Identify which cell holds the provided text, then report its [x, y] central coordinate. 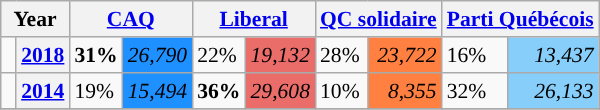
15,494 [158, 91]
2014 [42, 91]
36% [218, 91]
Parti Québécois [520, 19]
28% [342, 55]
22% [218, 55]
10% [342, 91]
Year [36, 19]
Liberal [254, 19]
2018 [42, 55]
29,608 [280, 91]
13,437 [553, 55]
16% [474, 55]
8,355 [405, 91]
19,132 [280, 55]
CAQ [130, 19]
QC solidaire [378, 19]
26,790 [158, 55]
31% [96, 55]
19% [96, 91]
32% [474, 91]
23,722 [405, 55]
26,133 [553, 91]
